Scan for the cell matching the given text and deliver its [X, Y] coordinate at center. 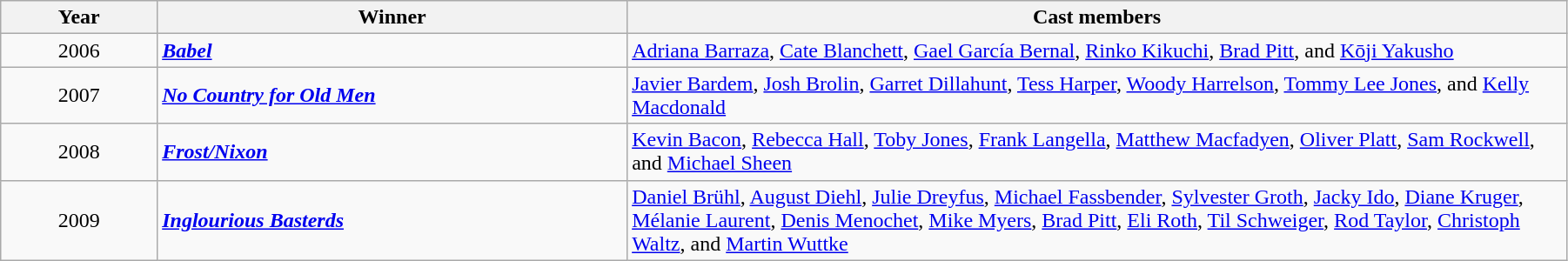
Frost/Nixon [392, 151]
Adriana Barraza, Cate Blanchett, Gael García Bernal, Rinko Kikuchi, Brad Pitt, and Kōji Yakusho [1097, 50]
Javier Bardem, Josh Brolin, Garret Dillahunt, Tess Harper, Woody Harrelson, Tommy Lee Jones, and Kelly Macdonald [1097, 96]
No Country for Old Men [392, 96]
Winner [392, 17]
Year [79, 17]
Inglourious Basterds [392, 220]
2007 [79, 96]
Cast members [1097, 17]
Kevin Bacon, Rebecca Hall, Toby Jones, Frank Langella, Matthew Macfadyen, Oliver Platt, Sam Rockwell, and Michael Sheen [1097, 151]
2009 [79, 220]
2008 [79, 151]
Babel [392, 50]
2006 [79, 50]
